Find where the given text appears and provide that cell's center as (X, Y) coordinate. 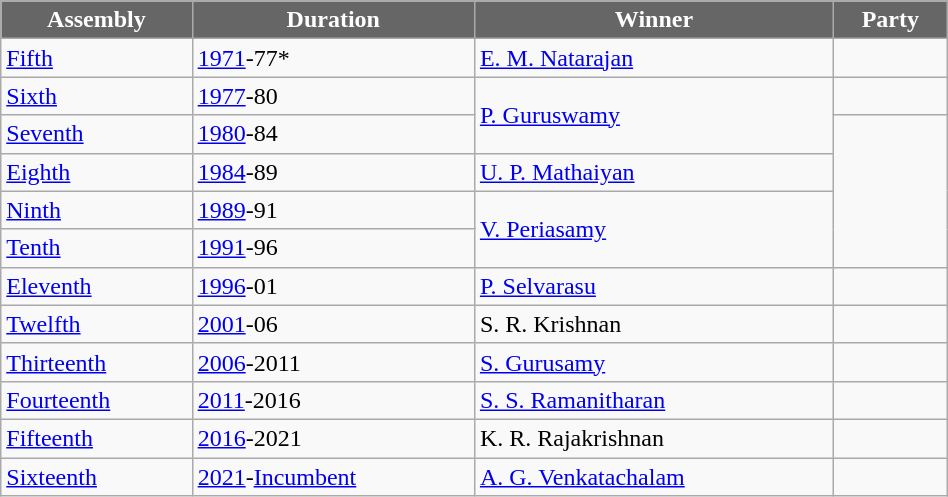
V. Periasamy (654, 229)
U. P. Mathaiyan (654, 172)
Eleventh (96, 286)
1980-84 (333, 134)
Tenth (96, 248)
A. G. Venkatachalam (654, 477)
Winner (654, 20)
S. Gurusamy (654, 362)
2011-2016 (333, 400)
1971-77* (333, 58)
Seventh (96, 134)
P. Guruswamy (654, 115)
E. M. Natarajan (654, 58)
1989-91 (333, 210)
1991-96 (333, 248)
2021-Incumbent (333, 477)
1984-89 (333, 172)
Fifteenth (96, 438)
Party (890, 20)
Fifth (96, 58)
K. R. Rajakrishnan (654, 438)
S. R. Krishnan (654, 324)
1996-01 (333, 286)
2001-06 (333, 324)
Sixth (96, 96)
Twelfth (96, 324)
2006-2011 (333, 362)
Sixteenth (96, 477)
Eighth (96, 172)
P. Selvarasu (654, 286)
Ninth (96, 210)
Assembly (96, 20)
Fourteenth (96, 400)
Duration (333, 20)
S. S. Ramanitharan (654, 400)
1977-80 (333, 96)
2016-2021 (333, 438)
Thirteenth (96, 362)
